Scan for the cell matching the given text and deliver its (x, y) coordinate at center. 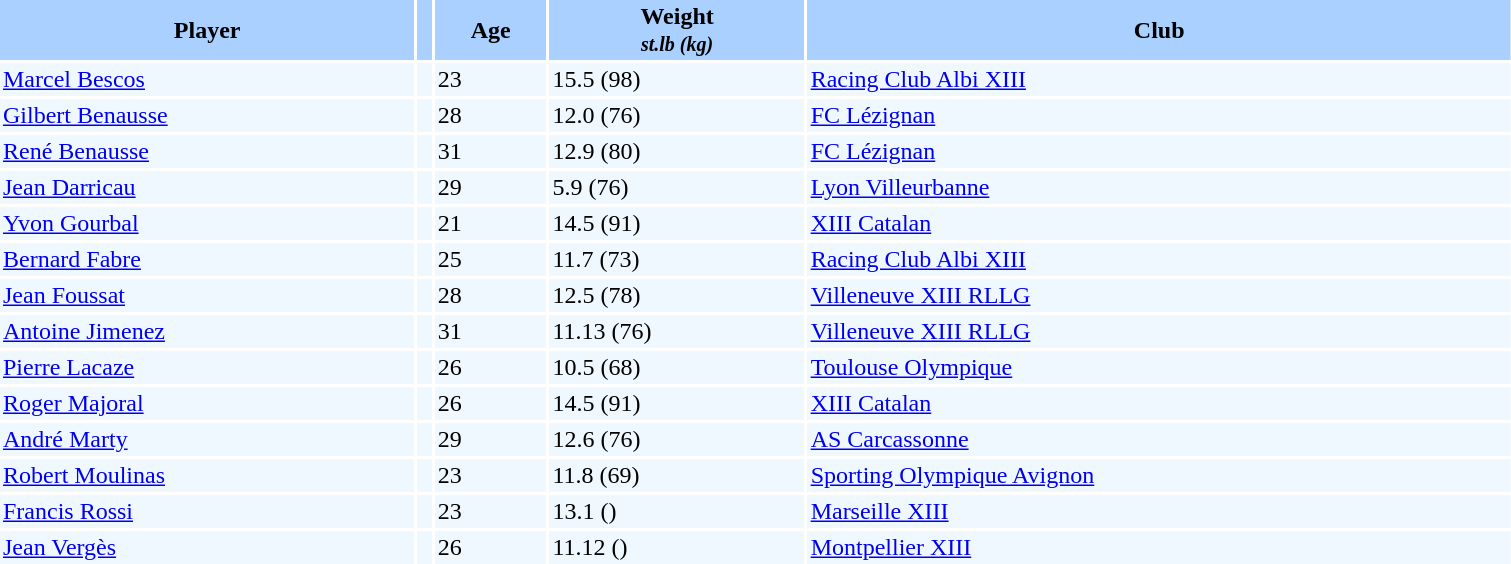
AS Carcassonne (1160, 440)
Francis Rossi (207, 512)
Player (207, 30)
Marcel Bescos (207, 80)
Age (491, 30)
Jean Vergès (207, 548)
Yvon Gourbal (207, 224)
Robert Moulinas (207, 476)
Marseille XIII (1160, 512)
10.5 (68) (676, 368)
21 (491, 224)
12.6 (76) (676, 440)
Jean Foussat (207, 296)
Bernard Fabre (207, 260)
13.1 () (676, 512)
25 (491, 260)
11.13 (76) (676, 332)
15.5 (98) (676, 80)
Roger Majoral (207, 404)
12.0 (76) (676, 116)
Jean Darricau (207, 188)
René Benausse (207, 152)
Club (1160, 30)
Weightst.lb (kg) (676, 30)
12.9 (80) (676, 152)
Sporting Olympique Avignon (1160, 476)
Lyon Villeurbanne (1160, 188)
11.8 (69) (676, 476)
Antoine Jimenez (207, 332)
Gilbert Benausse (207, 116)
Pierre Lacaze (207, 368)
Toulouse Olympique (1160, 368)
11.7 (73) (676, 260)
5.9 (76) (676, 188)
12.5 (78) (676, 296)
André Marty (207, 440)
11.12 () (676, 548)
Montpellier XIII (1160, 548)
